Extract the (x, y) coordinate from the center of the cell holding the provided text.  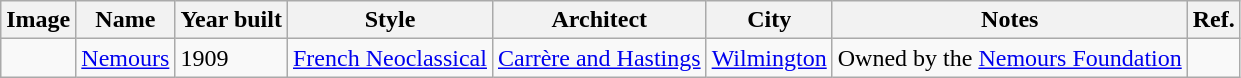
Image (38, 20)
Style (390, 20)
Owned by the Nemours Foundation (1010, 58)
Carrère and Hastings (599, 58)
Year built (232, 20)
Ref. (1214, 20)
Architect (599, 20)
City (769, 20)
1909 (232, 58)
Nemours (126, 58)
Wilmington (769, 58)
French Neoclassical (390, 58)
Name (126, 20)
Notes (1010, 20)
